Determine the [X, Y] coordinate at the center of the cell enclosing the given text.  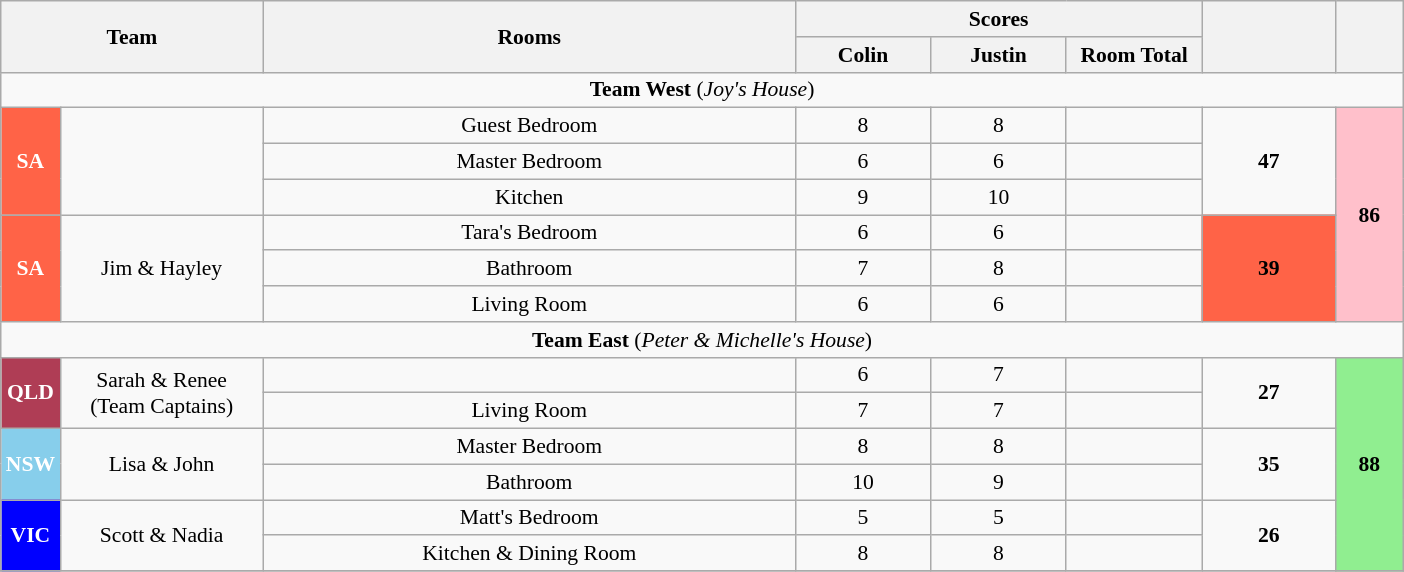
Tara's Bedroom [529, 233]
39 [1269, 268]
Scott & Nadia [162, 536]
Kitchen & Dining Room [529, 554]
27 [1269, 392]
Kitchen [529, 197]
88 [1369, 464]
47 [1269, 162]
Guest Bedroom [529, 126]
Sarah & Renee(Team Captains) [162, 392]
Team [132, 36]
Justin [999, 55]
QLD [30, 392]
NSW [30, 464]
Colin [862, 55]
35 [1269, 464]
VIC [30, 536]
Team West (Joy's House) [702, 90]
Jim & Hayley [162, 268]
26 [1269, 536]
Team East (Peter & Michelle's House) [702, 340]
Matt's Bedroom [529, 518]
Room Total [1134, 55]
86 [1369, 215]
Rooms [529, 36]
Lisa & John [162, 464]
Scores [998, 19]
